Capture the cell that displays the provided text and extract its (X, Y) central coordinate. 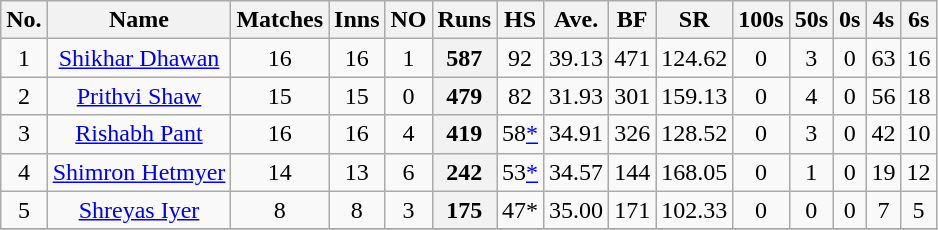
NO (408, 20)
124.62 (694, 58)
Shikhar Dhawan (139, 58)
144 (632, 172)
19 (884, 172)
13 (357, 172)
47* (520, 210)
Name (139, 20)
301 (632, 96)
171 (632, 210)
56 (884, 96)
14 (280, 172)
BF (632, 20)
0s (850, 20)
Runs (464, 20)
Shimron Hetmyer (139, 172)
42 (884, 134)
Prithvi Shaw (139, 96)
175 (464, 210)
No. (24, 20)
63 (884, 58)
326 (632, 134)
34.91 (576, 134)
168.05 (694, 172)
7 (884, 210)
39.13 (576, 58)
6s (918, 20)
4s (884, 20)
Matches (280, 20)
6 (408, 172)
2 (24, 96)
587 (464, 58)
10 (918, 134)
92 (520, 58)
100s (761, 20)
Ave. (576, 20)
128.52 (694, 134)
Inns (357, 20)
Shreyas Iyer (139, 210)
34.57 (576, 172)
31.93 (576, 96)
471 (632, 58)
HS (520, 20)
479 (464, 96)
242 (464, 172)
Rishabh Pant (139, 134)
35.00 (576, 210)
159.13 (694, 96)
58* (520, 134)
50s (811, 20)
419 (464, 134)
82 (520, 96)
SR (694, 20)
102.33 (694, 210)
12 (918, 172)
18 (918, 96)
53* (520, 172)
